From the cell containing the given text, extract its center point as (X, Y) coordinate. 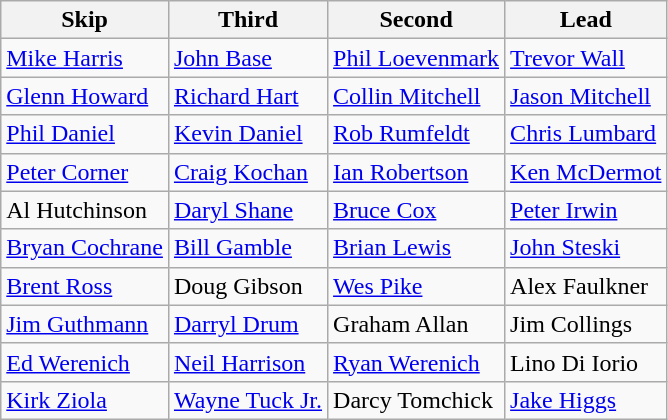
Chris Lumbard (586, 134)
John Base (248, 58)
Jake Higgs (586, 400)
Jim Collings (586, 324)
Alex Faulkner (586, 286)
Phil Daniel (85, 134)
Lead (586, 20)
Rob Rumfeldt (416, 134)
Brent Ross (85, 286)
Ken McDermot (586, 172)
Skip (85, 20)
Bill Gamble (248, 248)
Al Hutchinson (85, 210)
Peter Corner (85, 172)
Graham Allan (416, 324)
Neil Harrison (248, 362)
Craig Kochan (248, 172)
Brian Lewis (416, 248)
Ed Werenich (85, 362)
Peter Irwin (586, 210)
Bruce Cox (416, 210)
Glenn Howard (85, 96)
Ian Robertson (416, 172)
Doug Gibson (248, 286)
Wayne Tuck Jr. (248, 400)
Bryan Cochrane (85, 248)
Daryl Shane (248, 210)
Jim Guthmann (85, 324)
Trevor Wall (586, 58)
Darcy Tomchick (416, 400)
Phil Loevenmark (416, 58)
Ryan Werenich (416, 362)
Kirk Ziola (85, 400)
Collin Mitchell (416, 96)
Jason Mitchell (586, 96)
Wes Pike (416, 286)
Kevin Daniel (248, 134)
John Steski (586, 248)
Mike Harris (85, 58)
Lino Di Iorio (586, 362)
Second (416, 20)
Darryl Drum (248, 324)
Third (248, 20)
Richard Hart (248, 96)
